Provide the [X, Y] coordinate of the cell's center where the given text is located.  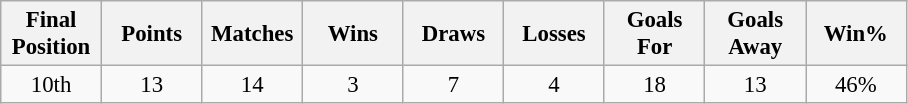
Wins [354, 34]
18 [654, 85]
10th [52, 85]
Final Position [52, 34]
14 [252, 85]
46% [856, 85]
Matches [252, 34]
Draws [454, 34]
3 [354, 85]
Win% [856, 34]
Goals Away [756, 34]
Losses [554, 34]
Points [152, 34]
Goals For [654, 34]
4 [554, 85]
7 [454, 85]
